Pinpoint the cell where the given text exists, returning its (x, y) midpoint coordinate. 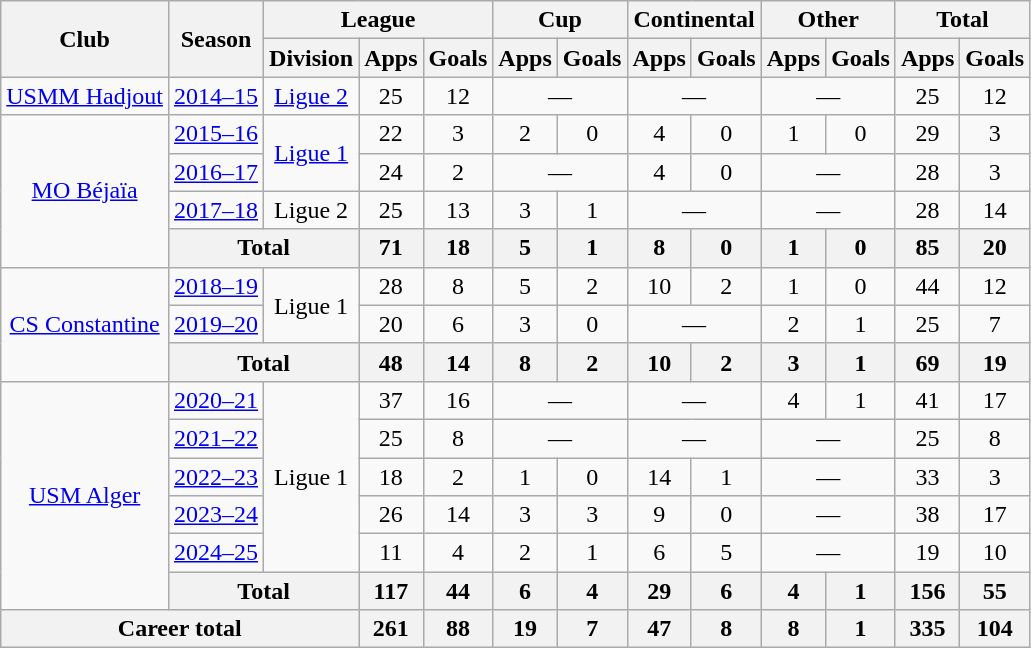
Season (216, 39)
Career total (180, 629)
48 (391, 362)
22 (391, 134)
CS Constantine (85, 324)
2022–23 (216, 477)
47 (659, 629)
2023–24 (216, 515)
Continental (694, 20)
2018–19 (216, 286)
USM Alger (85, 495)
2017–18 (216, 210)
2014–15 (216, 96)
2024–25 (216, 553)
335 (927, 629)
88 (458, 629)
2019–20 (216, 324)
Cup (560, 20)
2021–22 (216, 438)
41 (927, 400)
71 (391, 248)
Division (312, 58)
55 (995, 591)
Club (85, 39)
85 (927, 248)
2016–17 (216, 172)
156 (927, 591)
104 (995, 629)
2020–21 (216, 400)
26 (391, 515)
Other (828, 20)
37 (391, 400)
USMM Hadjout (85, 96)
MO Béjaïa (85, 191)
24 (391, 172)
117 (391, 591)
16 (458, 400)
13 (458, 210)
261 (391, 629)
9 (659, 515)
2015–16 (216, 134)
69 (927, 362)
38 (927, 515)
11 (391, 553)
33 (927, 477)
League (378, 20)
